Scan for the cell matching the given text and deliver its [x, y] coordinate at center. 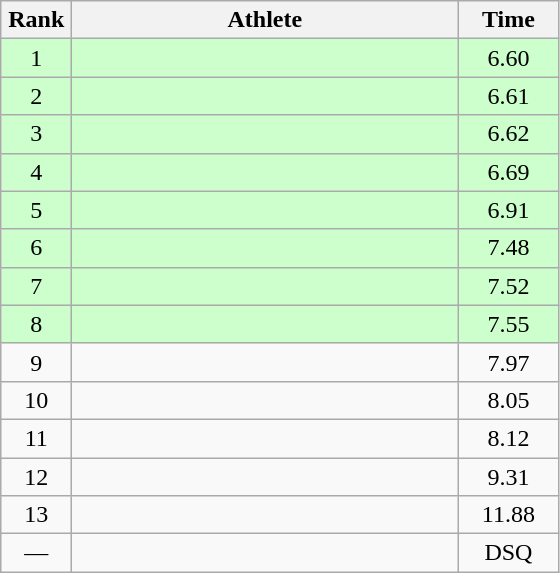
8.05 [508, 400]
6.61 [508, 96]
9.31 [508, 477]
8 [36, 324]
12 [36, 477]
6 [36, 248]
Time [508, 20]
11.88 [508, 515]
Athlete [265, 20]
7.48 [508, 248]
7.97 [508, 362]
DSQ [508, 553]
2 [36, 96]
1 [36, 58]
Rank [36, 20]
7.52 [508, 286]
6.69 [508, 172]
10 [36, 400]
4 [36, 172]
6.60 [508, 58]
8.12 [508, 438]
— [36, 553]
5 [36, 210]
7 [36, 286]
11 [36, 438]
9 [36, 362]
7.55 [508, 324]
6.62 [508, 134]
13 [36, 515]
6.91 [508, 210]
3 [36, 134]
